Detect which cell encompasses the target text, then output its (X, Y) center coordinate. 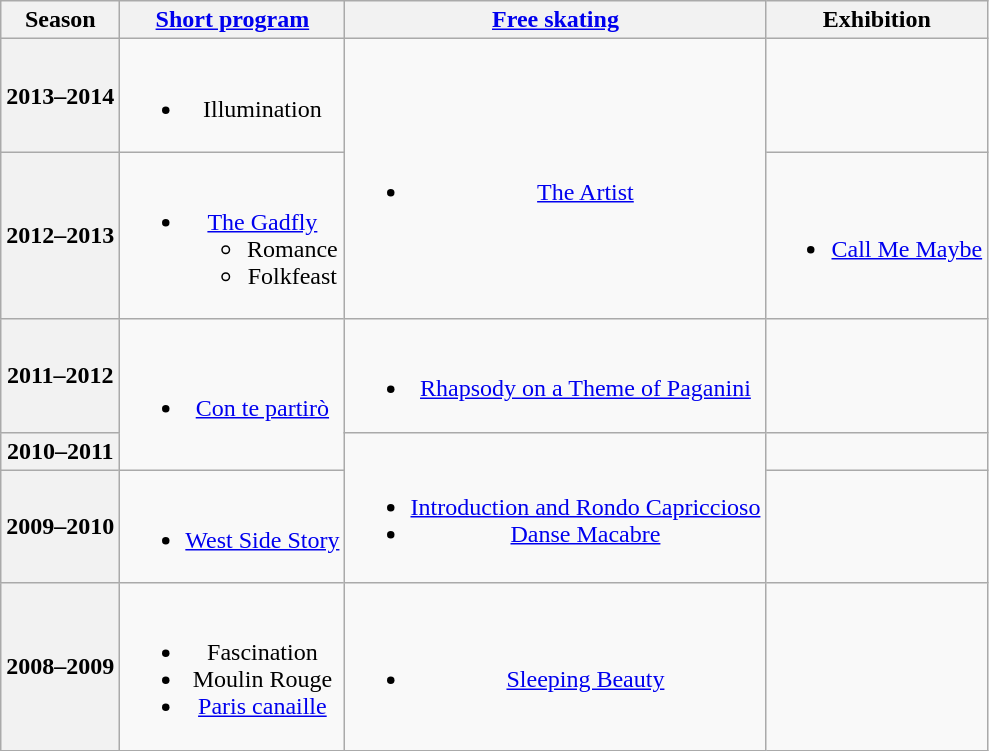
Call Me Maybe (877, 236)
Illumination (232, 96)
Con te partirò (232, 394)
Short program (232, 20)
The Artist (556, 179)
Exhibition (877, 20)
2012–2013 (60, 236)
2010–2011 (60, 451)
Sleeping Beauty (556, 666)
Rhapsody on a Theme of Paganini (556, 376)
The Gadfly RomanceFolkfeast (232, 236)
2009–2010 (60, 526)
West Side Story (232, 526)
Free skating (556, 20)
2011–2012 (60, 376)
Season (60, 20)
2008–2009 (60, 666)
Introduction and Rondo CapricciosoDanse Macabre (556, 508)
FascinationMoulin RougeParis canaille (232, 666)
2013–2014 (60, 96)
